Scan for the cell matching the given text and deliver its [x, y] coordinate at center. 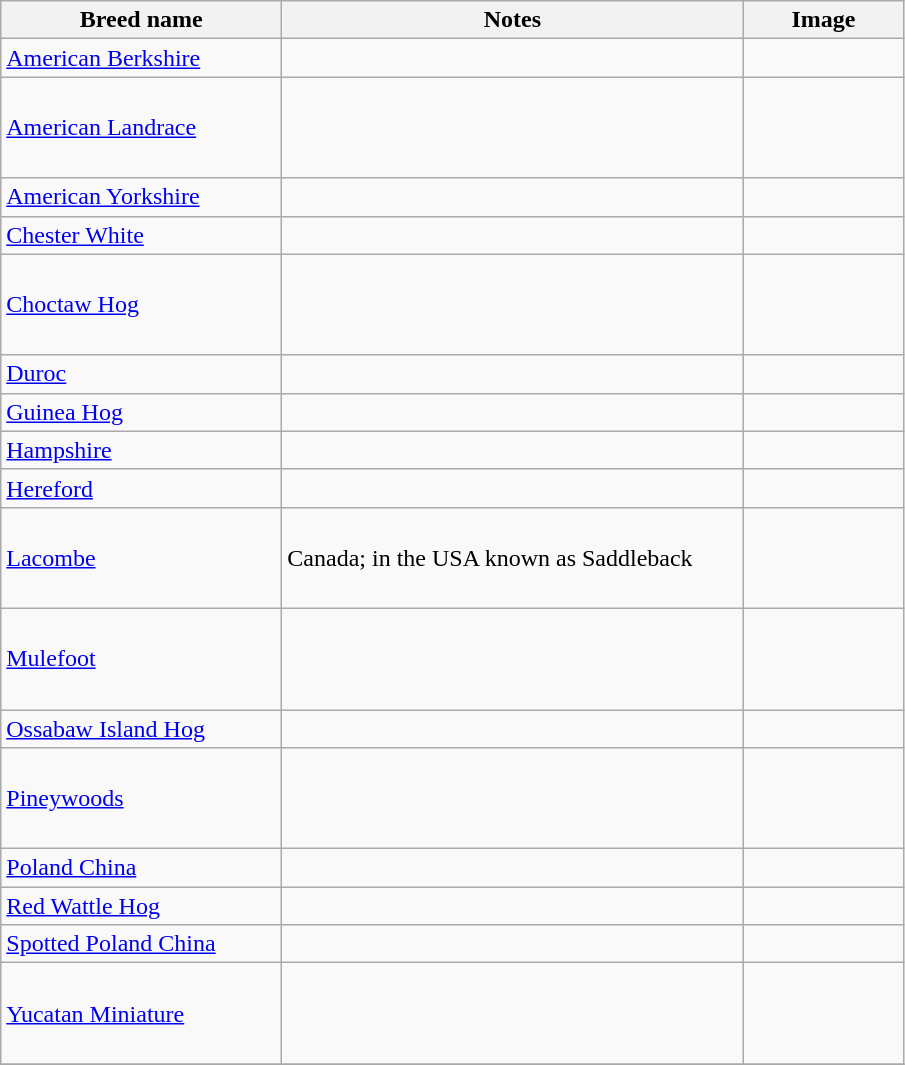
Choctaw Hog [142, 304]
American Berkshire [142, 58]
Guinea Hog [142, 412]
Image [824, 20]
Hereford [142, 488]
Spotted Poland China [142, 944]
Duroc [142, 374]
Poland China [142, 868]
American Yorkshire [142, 197]
Yucatan Miniature [142, 1014]
Canada; in the USA known as Saddleback [512, 558]
American Landrace [142, 128]
Notes [512, 20]
Breed name [142, 20]
Lacombe [142, 558]
Ossabaw Island Hog [142, 729]
Pineywoods [142, 798]
Hampshire [142, 450]
Red Wattle Hog [142, 906]
Mulefoot [142, 658]
Chester White [142, 235]
